Search for the cell housing the specified text and yield its (X, Y) center coordinate. 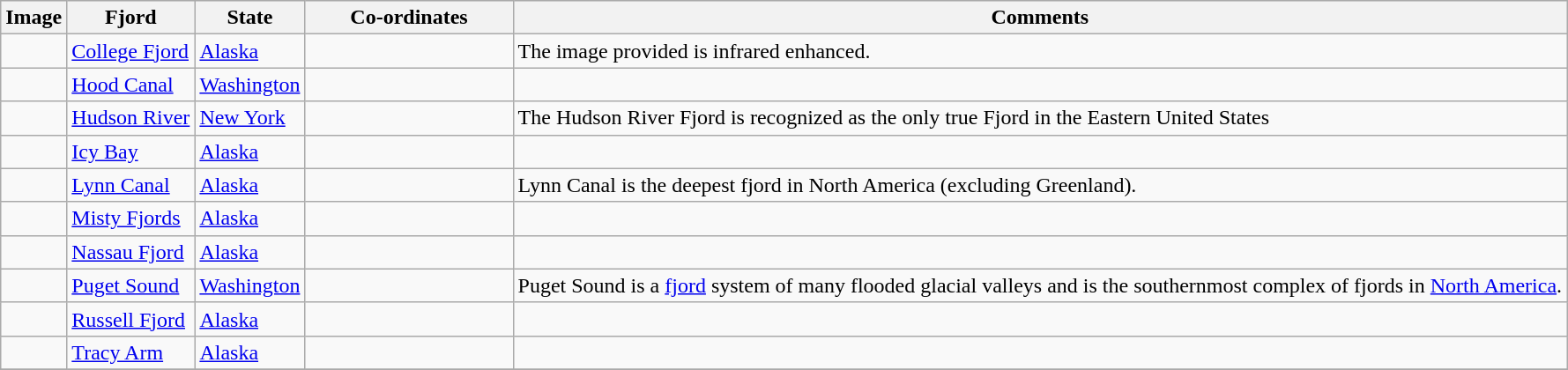
The image provided is infrared enhanced. (1040, 51)
Lynn Canal is the deepest fjord in North America (excluding Greenland). (1040, 185)
Hudson River (130, 118)
Misty Fjords (130, 218)
Nassau Fjord (130, 252)
Fjord (130, 18)
Comments (1040, 18)
Hood Canal (130, 85)
The Hudson River Fjord is recognized as the only true Fjord in the Eastern United States (1040, 118)
Tracy Arm (130, 352)
College Fjord (130, 51)
New York (250, 118)
Co-ordinates (409, 18)
Puget Sound (130, 285)
Russell Fjord (130, 319)
Puget Sound is a fjord system of many flooded glacial valleys and is the southernmost complex of fjords in North America. (1040, 285)
Lynn Canal (130, 185)
Icy Bay (130, 152)
Image (33, 18)
State (250, 18)
